From the cell containing the given text, extract its center point as (x, y) coordinate. 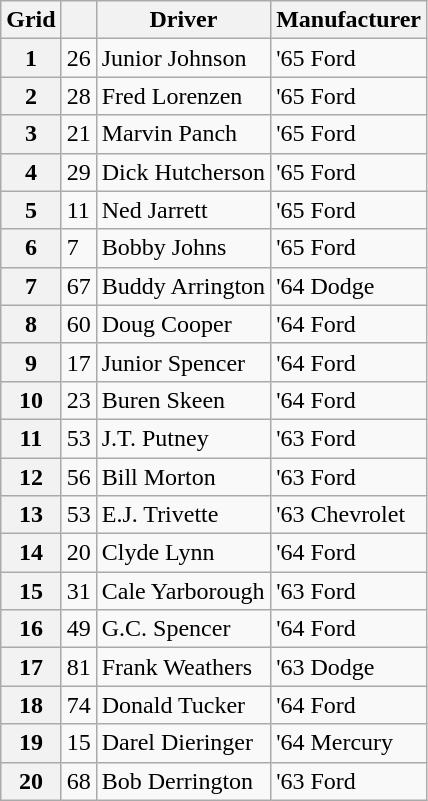
Fred Lorenzen (183, 96)
Junior Spencer (183, 362)
16 (31, 629)
81 (78, 667)
Clyde Lynn (183, 553)
Buren Skeen (183, 400)
68 (78, 781)
56 (78, 477)
31 (78, 591)
21 (78, 134)
12 (31, 477)
23 (78, 400)
Ned Jarrett (183, 210)
Buddy Arrington (183, 286)
19 (31, 743)
Cale Yarborough (183, 591)
Bill Morton (183, 477)
Marvin Panch (183, 134)
49 (78, 629)
1 (31, 58)
5 (31, 210)
4 (31, 172)
Grid (31, 20)
Bobby Johns (183, 248)
9 (31, 362)
10 (31, 400)
'64 Mercury (349, 743)
29 (78, 172)
6 (31, 248)
Darel Dieringer (183, 743)
Frank Weathers (183, 667)
8 (31, 324)
Dick Hutcherson (183, 172)
60 (78, 324)
'63 Dodge (349, 667)
Manufacturer (349, 20)
74 (78, 705)
Driver (183, 20)
'63 Chevrolet (349, 515)
Donald Tucker (183, 705)
26 (78, 58)
13 (31, 515)
Junior Johnson (183, 58)
14 (31, 553)
'64 Dodge (349, 286)
J.T. Putney (183, 438)
67 (78, 286)
Doug Cooper (183, 324)
18 (31, 705)
2 (31, 96)
E.J. Trivette (183, 515)
G.C. Spencer (183, 629)
Bob Derrington (183, 781)
3 (31, 134)
28 (78, 96)
